Locate the cell with the specified text and output its [x, y] center coordinate. 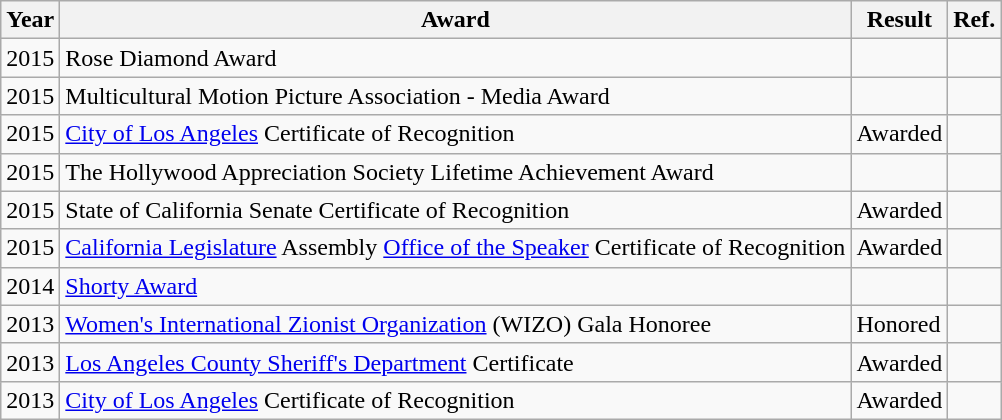
Multicultural Motion Picture Association - Media Award [456, 96]
Year [30, 20]
Shorty Award [456, 286]
The Hollywood Appreciation Society Lifetime Achievement Award [456, 172]
Result [900, 20]
Award [456, 20]
Ref. [974, 20]
Honored [900, 324]
Women's International Zionist Organization (WIZO) Gala Honoree [456, 324]
Los Angeles County Sheriff's Department Certificate [456, 362]
2014 [30, 286]
State of California Senate Certificate of Recognition [456, 210]
California Legislature Assembly Office of the Speaker Certificate of Recognition [456, 248]
Rose Diamond Award [456, 58]
